Scan for the cell matching the given text and deliver its (X, Y) coordinate at center. 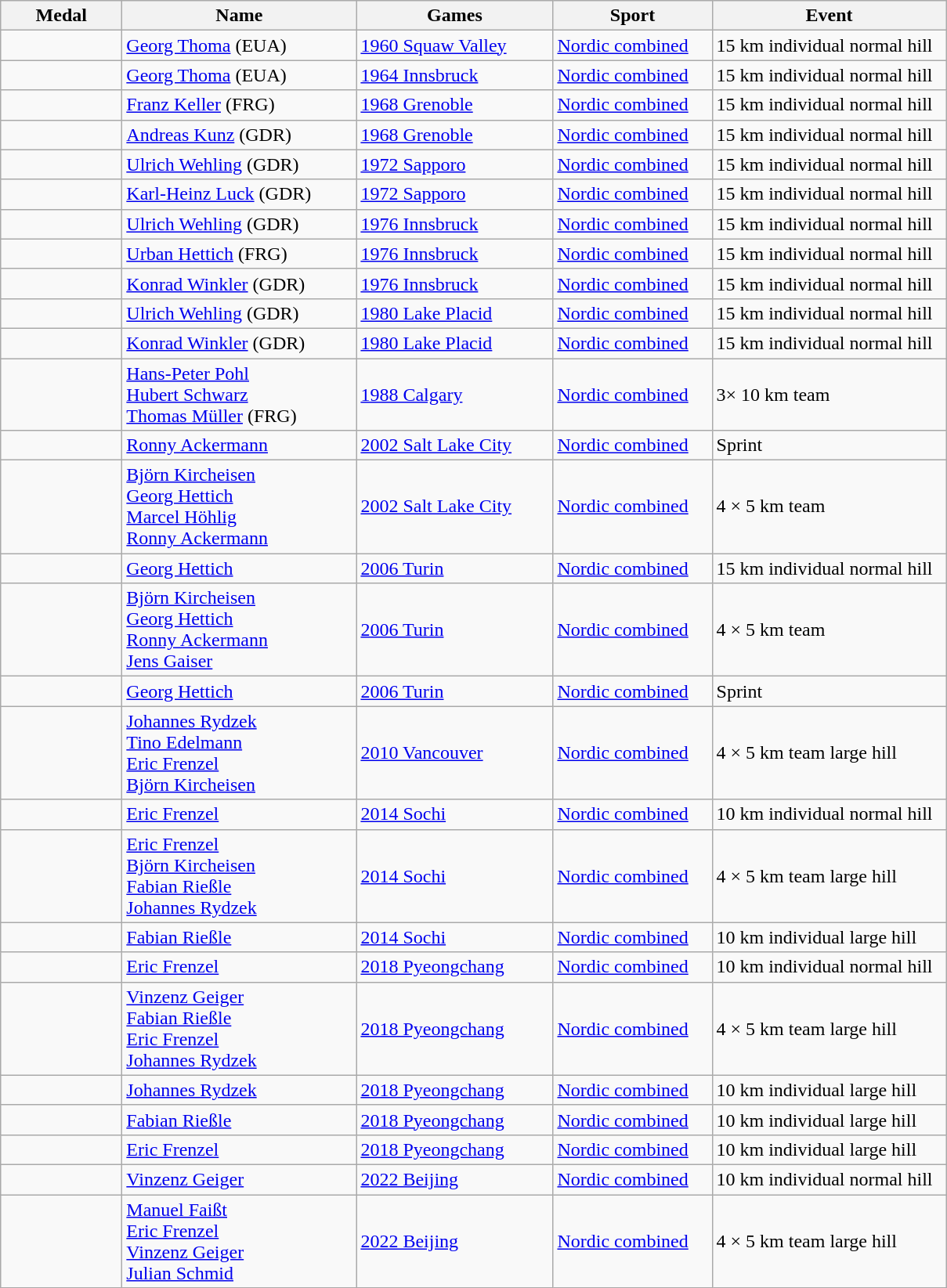
1964 Innsbruck (454, 75)
Sport (633, 16)
Hans-Peter PohlHubert SchwarzThomas Müller (FRG) (240, 395)
Event (829, 16)
Andreas Kunz (GDR) (240, 135)
1988 Calgary (454, 395)
Björn KircheisenGeorg HettichMarcel HöhligRonny Ackermann (240, 507)
1960 Squaw Valley (454, 45)
Johannes RydzekTino EdelmannEric FrenzelBjörn Kircheisen (240, 753)
Medal (61, 16)
Urban Hettich (FRG) (240, 254)
Vinzenz Geiger (240, 1179)
Games (454, 16)
2010 Vancouver (454, 753)
Manuel FaißtEric FrenzelVinzenz GeigerJulian Schmid (240, 1242)
Franz Keller (FRG) (240, 105)
Ronny Ackermann (240, 446)
Johannes Rydzek (240, 1090)
Name (240, 16)
Karl-Heinz Luck (GDR) (240, 194)
3× 10 km team (829, 395)
Björn KircheisenGeorg HettichRonny AckermannJens Gaiser (240, 630)
Eric FrenzelBjörn KircheisenFabian RießleJohannes Rydzek (240, 875)
Vinzenz GeigerFabian RießleEric FrenzelJohannes Rydzek (240, 1029)
